Find where the given text appears and provide that cell's center as [X, Y] coordinate. 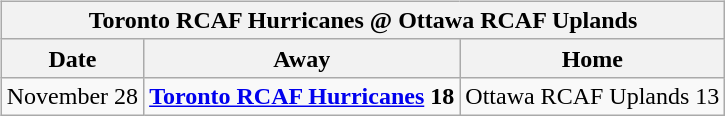
Date [72, 58]
Toronto RCAF Hurricanes 18 [302, 96]
Away [302, 58]
Home [592, 58]
Toronto RCAF Hurricanes @ Ottawa RCAF Uplands [363, 20]
Ottawa RCAF Uplands 13 [592, 96]
November 28 [72, 96]
